Extract the (x, y) coordinate from the center of the cell holding the provided text.  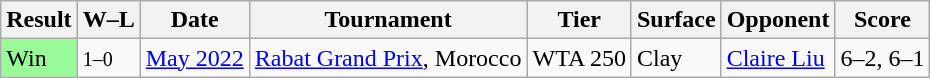
Win (39, 58)
6–2, 6–1 (882, 58)
May 2022 (194, 58)
1–0 (108, 58)
Rabat Grand Prix, Morocco (388, 58)
Surface (676, 20)
Date (194, 20)
Opponent (778, 20)
Result (39, 20)
Clay (676, 58)
Claire Liu (778, 58)
Tier (579, 20)
Tournament (388, 20)
W–L (108, 20)
Score (882, 20)
WTA 250 (579, 58)
